Return the [x, y] coordinate for the center point of the cell that contains the specified text.  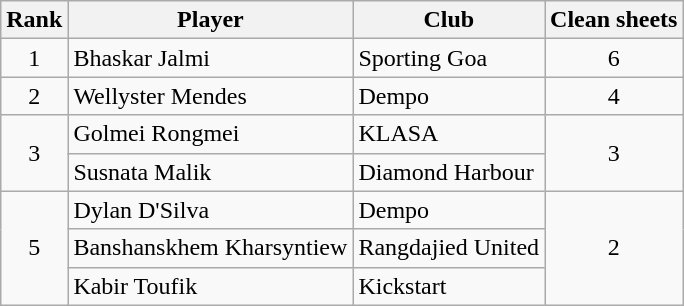
4 [614, 96]
Susnata Malik [210, 172]
Golmei Rongmei [210, 134]
Sporting Goa [449, 58]
Rangdajied United [449, 248]
Kickstart [449, 286]
Clean sheets [614, 20]
Dylan D'Silva [210, 210]
6 [614, 58]
Bhaskar Jalmi [210, 58]
Player [210, 20]
KLASA [449, 134]
1 [34, 58]
Banshanskhem Kharsyntiew [210, 248]
Diamond Harbour [449, 172]
Club [449, 20]
Wellyster Mendes [210, 96]
5 [34, 248]
Kabir Toufik [210, 286]
Rank [34, 20]
